Search for the cell housing the specified text and yield its [X, Y] center coordinate. 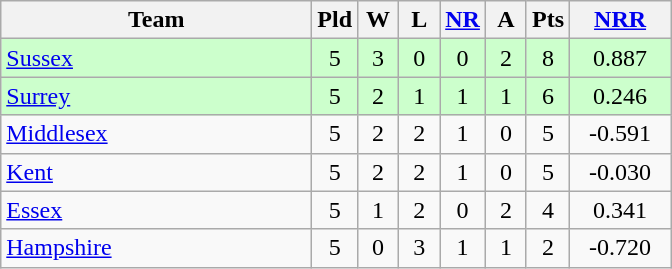
0.341 [620, 210]
L [420, 20]
0.246 [620, 96]
Team [156, 20]
W [378, 20]
0.887 [620, 58]
Pld [335, 20]
Middlesex [156, 134]
-0.030 [620, 172]
8 [548, 58]
Hampshire [156, 248]
NRR [620, 20]
-0.591 [620, 134]
A [506, 20]
Sussex [156, 58]
-0.720 [620, 248]
Surrey [156, 96]
NR [463, 20]
Essex [156, 210]
4 [548, 210]
6 [548, 96]
Kent [156, 172]
Pts [548, 20]
